Locate the cell with the specified text and output its [x, y] center coordinate. 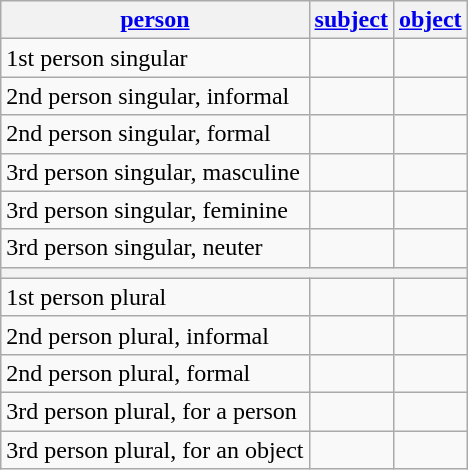
3rd person plural, for a person [155, 411]
3rd person plural, for an object [155, 449]
person [155, 20]
2nd person singular, informal [155, 96]
subject [351, 20]
2nd person singular, formal [155, 134]
object [430, 20]
3rd person singular, neuter [155, 248]
3rd person singular, feminine [155, 210]
3rd person singular, masculine [155, 172]
1st person singular [155, 58]
2nd person plural, formal [155, 373]
2nd person plural, informal [155, 335]
1st person plural [155, 297]
